Scan for the cell matching the given text and deliver its [x, y] coordinate at center. 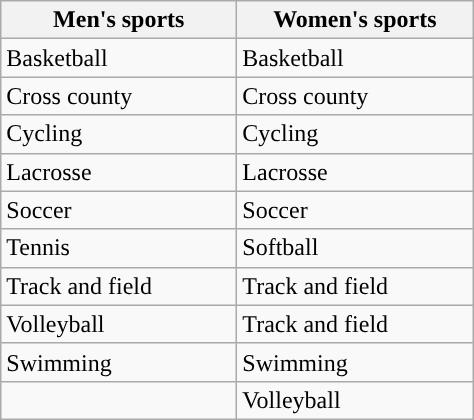
Tennis [119, 248]
Women's sports [355, 20]
Softball [355, 248]
Men's sports [119, 20]
